Return [X, Y] of the center of cell containing provided text 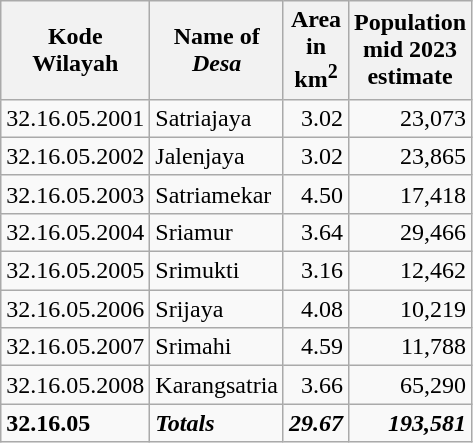
Sriamur [217, 232]
32.16.05.2007 [76, 347]
3.16 [316, 271]
32.16.05.2005 [76, 271]
65,290 [410, 385]
32.16.05.2001 [76, 118]
32.16.05 [76, 423]
32.16.05.2003 [76, 194]
Srimahi [217, 347]
Populationmid 2023estimate [410, 50]
Kode Wilayah [76, 50]
193,581 [410, 423]
29.67 [316, 423]
Karangsatria [217, 385]
Name of Desa [217, 50]
32.16.05.2004 [76, 232]
10,219 [410, 309]
4.50 [316, 194]
32.16.05.2006 [76, 309]
4.08 [316, 309]
Satriajaya [217, 118]
29,466 [410, 232]
Satriamekar [217, 194]
Srijaya [217, 309]
12,462 [410, 271]
4.59 [316, 347]
11,788 [410, 347]
23,865 [410, 156]
3.64 [316, 232]
Totals [217, 423]
23,073 [410, 118]
Jalenjaya [217, 156]
32.16.05.2008 [76, 385]
32.16.05.2002 [76, 156]
3.66 [316, 385]
Area in km2 [316, 50]
17,418 [410, 194]
Srimukti [217, 271]
